Return the (x, y) coordinate for the center point of the cell that contains the specified text.  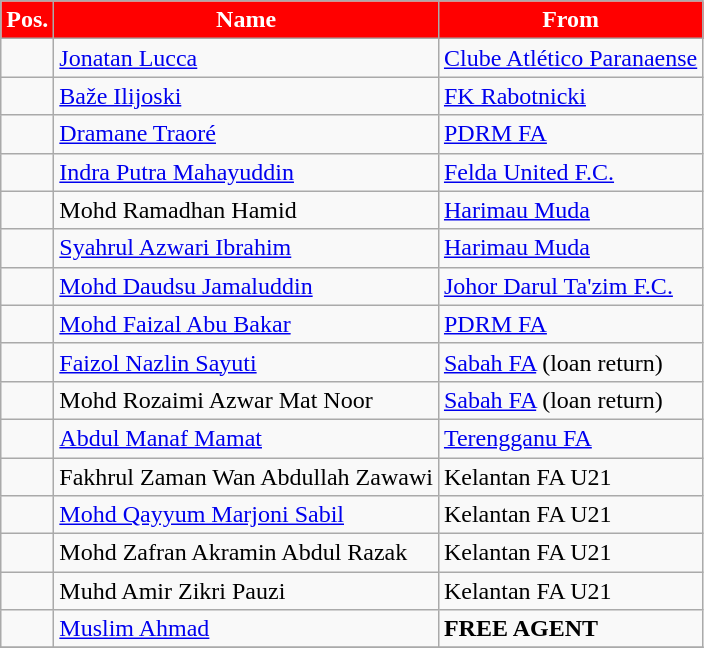
Fakhrul Zaman Wan Abdullah Zawawi (246, 477)
Muhd Amir Zikri Pauzi (246, 591)
Mohd Zafran Akramin Abdul Razak (246, 553)
Indra Putra Mahayuddin (246, 172)
Mohd Daudsu Jamaluddin (246, 286)
Mohd Rozaimi Azwar Mat Noor (246, 400)
Terengganu FA (570, 438)
Jonatan Lucca (246, 58)
Name (246, 20)
FK Rabotnicki (570, 96)
Mohd Faizal Abu Bakar (246, 324)
Dramane Traoré (246, 134)
Clube Atlético Paranaense (570, 58)
Baže Ilijoski (246, 96)
Syahrul Azwari Ibrahim (246, 248)
Pos. (28, 20)
Faizol Nazlin Sayuti (246, 362)
Muslim Ahmad (246, 629)
Johor Darul Ta'zim F.C. (570, 286)
Felda United F.C. (570, 172)
FREE AGENT (570, 629)
Mohd Ramadhan Hamid (246, 210)
Mohd Qayyum Marjoni Sabil (246, 515)
Abdul Manaf Mamat (246, 438)
From (570, 20)
